Return (X, Y) of the center of cell containing provided text 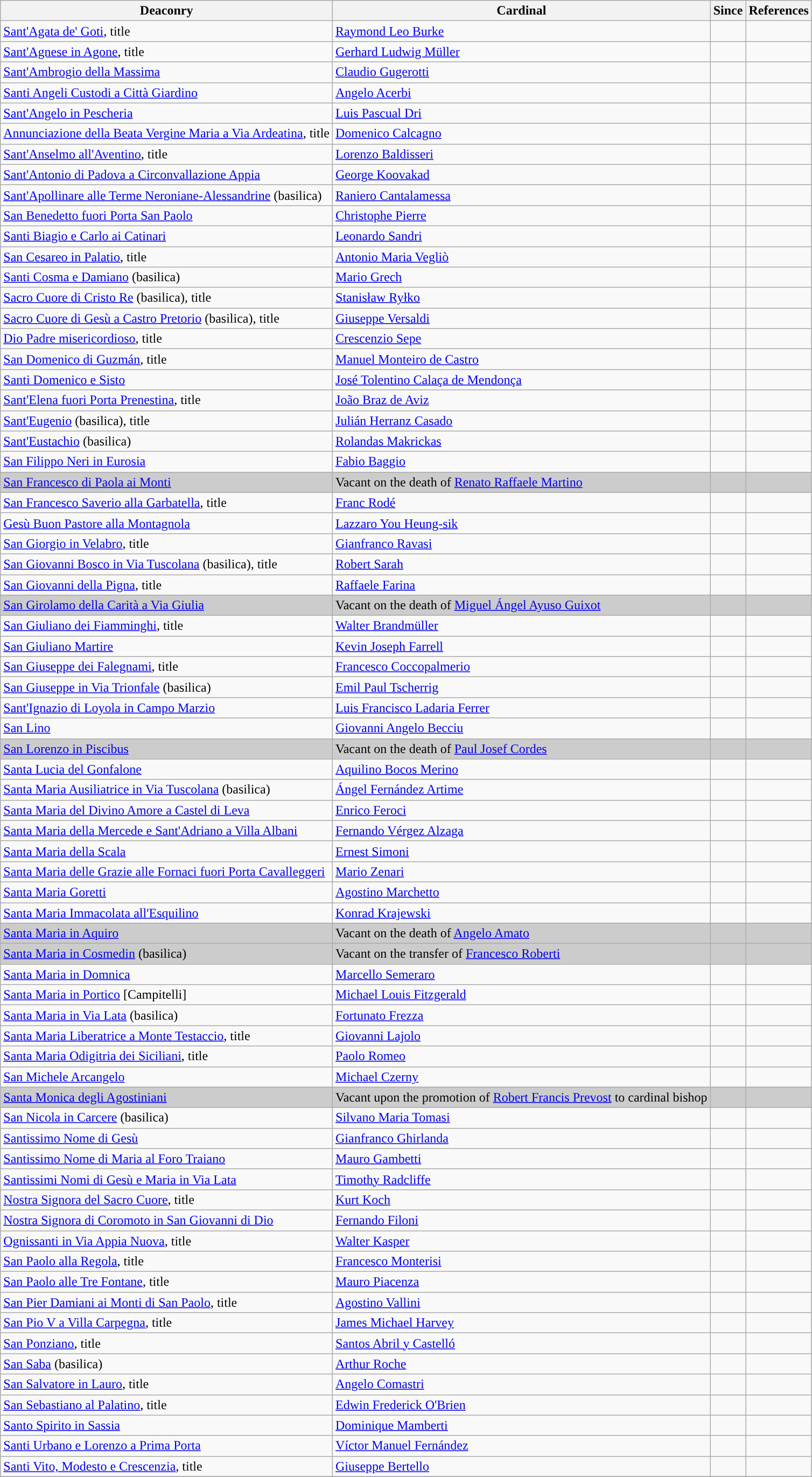
Lazzaro You Heung-sik (522, 523)
Sant'Angelo in Pescheria (167, 113)
Annunciazione della Beata Vergine Maria a Via Ardeatina, title (167, 134)
Sacro Cuore di Gesù a Castro Pretorio (basilica), title (167, 318)
San Lorenzo in Piscibus (167, 749)
Vacant on the death of Paul Josef Cordes (522, 749)
Sant'Eustachio (basilica) (167, 441)
Crescenzio Sepe (522, 339)
Domenico Calcagno (522, 134)
Paolo Romeo (522, 1056)
San Giuliano dei Fiamminghi, title (167, 626)
Sacro Cuore di Cristo Re (basilica), title (167, 298)
San Giuliano Martire (167, 646)
Santos Abril y Castelló (522, 1343)
James Michael Harvey (522, 1323)
Santa Lucia del Gonfalone (167, 769)
Santa Maria in Cosmedin (basilica) (167, 954)
Santa Maria della Scala (167, 851)
Santa Maria Ausiliatrice in Via Tuscolana (basilica) (167, 790)
Santo Spirito in Sassia (167, 1425)
Dio Padre misericordioso, title (167, 339)
Raniero Cantalamessa (522, 195)
Angelo Comastri (522, 1384)
Vacant on the death of Renato Raffaele Martino (522, 482)
Michael Czerny (522, 1077)
Emil Paul Tscherrig (522, 687)
Santa Maria in Aquiro (167, 933)
Santa Maria Liberatrice a Monte Testaccio, title (167, 1036)
Marcello Semeraro (522, 974)
Walter Kasper (522, 1241)
Rolandas Makrickas (522, 441)
João Braz de Aviz (522, 400)
Manuel Monteiro de Castro (522, 359)
Christophe Pierre (522, 215)
Mario Zenari (522, 872)
Enrico Feroci (522, 810)
Sant'Ignazio di Loyola in Campo Marzio (167, 708)
Sant'Agnese in Agone, title (167, 52)
San Paolo alle Tre Fontane, title (167, 1282)
Antonio Maria Vegliò (522, 257)
Kevin Joseph Farrell (522, 646)
Vacant on the transfer of Francesco Roberti (522, 954)
Vacant on the death of Miguel Ángel Ayuso Guixot (522, 605)
Since (728, 11)
Agostino Marchetto (522, 892)
Mauro Piacenza (522, 1282)
Gerhard Ludwig Müller (522, 52)
San Benedetto fuori Porta San Paolo (167, 215)
San Girolamo della Carità a Via Giulia (167, 605)
Timothy Radcliffe (522, 1179)
San Domenico di Guzmán, title (167, 359)
Vacant upon the promotion of Robert Francis Prevost to cardinal bishop (522, 1097)
Víctor Manuel Fernández (522, 1446)
Nostra Signora di Coromoto in San Giovanni di Dio (167, 1220)
Deaconry (167, 11)
Francesco Coccopalmerio (522, 667)
Nostra Signora del Sacro Cuore, title (167, 1200)
San Giovanni Bosco in Via Tuscolana (basilica), title (167, 564)
Aquilino Bocos Merino (522, 769)
Arthur Roche (522, 1364)
Gianfranco Ghirlanda (522, 1138)
Santi Urbano e Lorenzo a Prima Porta (167, 1446)
George Koovakad (522, 175)
José Tolentino Calaça de Mendonça (522, 380)
Claudio Gugerotti (522, 72)
Julián Herranz Casado (522, 421)
Edwin Frederick O'Brien (522, 1405)
Santa Maria delle Grazie alle Fornaci fuori Porta Cavalleggeri (167, 872)
Fernando Vérgez Alzaga (522, 831)
Santa Maria Odigitria dei Siciliani, title (167, 1056)
San Sebastiano al Palatino, title (167, 1405)
Santa Maria della Mercede e Sant'Adriano a Villa Albani (167, 831)
Santi Cosma e Damiano (basilica) (167, 277)
San Giuseppe in Via Trionfale (basilica) (167, 687)
Santissimo Nome di Gesù (167, 1138)
Mauro Gambetti (522, 1159)
Angelo Acerbi (522, 93)
Silvano Maria Tomasi (522, 1118)
References (779, 11)
Cardinal (522, 11)
San Michele Arcangelo (167, 1077)
Santa Maria in Portico [Campitelli] (167, 995)
Sant'Elena fuori Porta Prenestina, title (167, 400)
Giovanni Angelo Becciu (522, 728)
Santa Monica degli Agostiniani (167, 1097)
Giuseppe Versaldi (522, 318)
Santi Vito, Modesto e Crescenzia, title (167, 1466)
Dominique Mamberti (522, 1425)
Santa Maria del Divino Amore a Castel di Leva (167, 810)
Santa Maria Goretti (167, 892)
Stanisław Ryłko (522, 298)
Santissimo Nome di Maria al Foro Traiano (167, 1159)
San Filippo Neri in Eurosia (167, 462)
San Giorgio in Velabro, title (167, 544)
Francesco Monterisi (522, 1262)
Lorenzo Baldisseri (522, 154)
Ernest Simoni (522, 851)
Luis Pascual Dri (522, 113)
San Nicola in Carcere (basilica) (167, 1118)
Sant'Antonio di Padova a Circonvallazione Appia (167, 175)
Santi Angeli Custodi a Città Giardino (167, 93)
Santissimi Nomi di Gesù e Maria in Via Lata (167, 1179)
Sant'Apollinare alle Terme Neroniane-Alessandrine (basilica) (167, 195)
Luis Francisco Ladaria Ferrer (522, 708)
San Pier Damiani ai Monti di San Paolo, title (167, 1302)
Robert Sarah (522, 564)
Raymond Leo Burke (522, 31)
Fortunato Frezza (522, 1015)
San Giuseppe dei Falegnami, title (167, 667)
San Ponziano, title (167, 1343)
Santa Maria in Via Lata (basilica) (167, 1015)
Sant'Ambrogio della Massima (167, 72)
Ognissanti in Via Appia Nuova, title (167, 1241)
Giovanni Lajolo (522, 1036)
Gianfranco Ravasi (522, 544)
Raffaele Farina (522, 584)
Gesù Buon Pastore alla Montagnola (167, 523)
San Francesco di Paola ai Monti (167, 482)
San Salvatore in Lauro, title (167, 1384)
Sant'Agata de' Goti, title (167, 31)
Michael Louis Fitzgerald (522, 995)
San Giovanni della Pigna, title (167, 584)
Vacant on the death of Angelo Amato (522, 933)
San Pio V a Villa Carpegna, title (167, 1323)
Fabio Baggio (522, 462)
Walter Brandmüller (522, 626)
Leonardo Sandri (522, 236)
Santi Biagio e Carlo ai Catinari (167, 236)
Sant'Eugenio (basilica), title (167, 421)
San Cesareo in Palatio, title (167, 257)
Santa Maria Immacolata all'Esquilino (167, 913)
Franc Rodé (522, 503)
Sant'Anselmo all'Aventino, title (167, 154)
Kurt Koch (522, 1200)
Agostino Vallini (522, 1302)
San Francesco Saverio alla Garbatella, title (167, 503)
San Paolo alla Regola, title (167, 1262)
Konrad Krajewski (522, 913)
San Saba (basilica) (167, 1364)
Santa Maria in Domnica (167, 974)
Giuseppe Bertello (522, 1466)
San Lino (167, 728)
Santi Domenico e Sisto (167, 380)
Ángel Fernández Artime (522, 790)
Mario Grech (522, 277)
Fernando Filoni (522, 1220)
